Provide the (X, Y) coordinate of the cell's center where the given text is located.  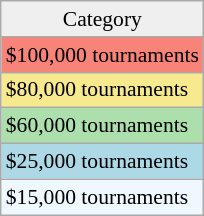
$25,000 tournaments (102, 162)
$80,000 tournaments (102, 90)
Category (102, 19)
$100,000 tournaments (102, 55)
$15,000 tournaments (102, 197)
$60,000 tournaments (102, 126)
